Return the (x, y) coordinate for the center point of the cell that contains the specified text.  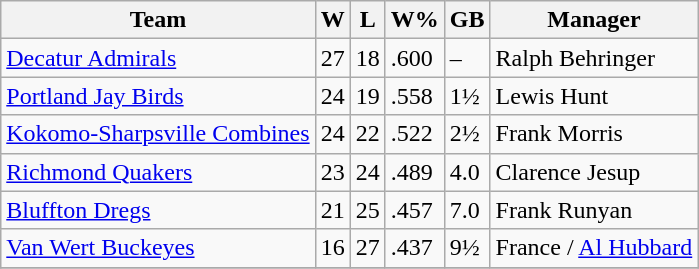
Frank Runyan (594, 210)
4.0 (467, 172)
Kokomo-Sharpsville Combines (158, 134)
Team (158, 20)
1½ (467, 96)
.437 (414, 248)
.600 (414, 58)
Van Wert Buckeyes (158, 248)
Richmond Quakers (158, 172)
.558 (414, 96)
Ralph Behringer (594, 58)
19 (368, 96)
L (368, 20)
.522 (414, 134)
GB (467, 20)
23 (332, 172)
Frank Morris (594, 134)
W (332, 20)
Decatur Admirals (158, 58)
Manager (594, 20)
– (467, 58)
7.0 (467, 210)
Clarence Jesup (594, 172)
25 (368, 210)
9½ (467, 248)
21 (332, 210)
Portland Jay Birds (158, 96)
Bluffton Dregs (158, 210)
Lewis Hunt (594, 96)
France / Al Hubbard (594, 248)
16 (332, 248)
2½ (467, 134)
22 (368, 134)
18 (368, 58)
W% (414, 20)
.457 (414, 210)
.489 (414, 172)
